Extract the [x, y] coordinate from the center of the cell holding the provided text.  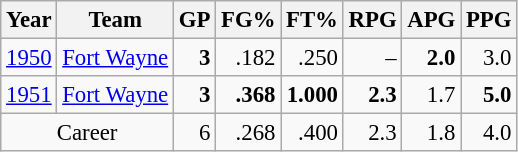
GP [194, 20]
– [372, 58]
2.0 [432, 58]
Year [29, 20]
Team [116, 20]
6 [194, 133]
FG% [248, 20]
RPG [372, 20]
.250 [312, 58]
FT% [312, 20]
1.000 [312, 95]
APG [432, 20]
.268 [248, 133]
4.0 [489, 133]
1.7 [432, 95]
1.8 [432, 133]
.400 [312, 133]
3.0 [489, 58]
PPG [489, 20]
Career [88, 133]
1950 [29, 58]
.368 [248, 95]
5.0 [489, 95]
1951 [29, 95]
.182 [248, 58]
